Output the (x, y) coordinate of the center of the cell containing the given text.  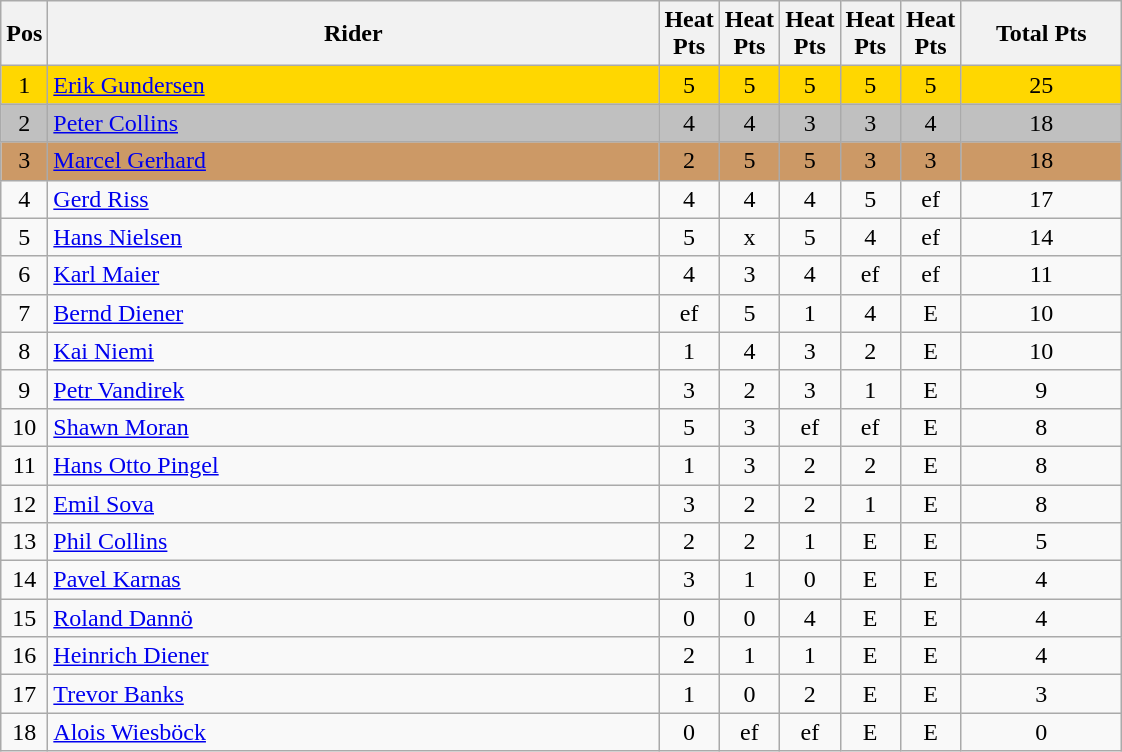
15 (24, 618)
x (749, 237)
Hans Nielsen (354, 237)
Karl Maier (354, 275)
Phil Collins (354, 542)
Shawn Moran (354, 427)
25 (1042, 85)
Erik Gundersen (354, 85)
Heinrich Diener (354, 656)
Roland Dannö (354, 618)
Emil Sova (354, 503)
Kai Niemi (354, 351)
16 (24, 656)
Bernd Diener (354, 313)
Hans Otto Pingel (354, 465)
6 (24, 275)
12 (24, 503)
Alois Wiesböck (354, 732)
Rider (354, 34)
Marcel Gerhard (354, 161)
Gerd Riss (354, 199)
Trevor Banks (354, 694)
13 (24, 542)
Total Pts (1042, 34)
Peter Collins (354, 123)
Petr Vandirek (354, 389)
Pos (24, 34)
Pavel Karnas (354, 580)
7 (24, 313)
